Detect which cell encompasses the target text, then output its [X, Y] center coordinate. 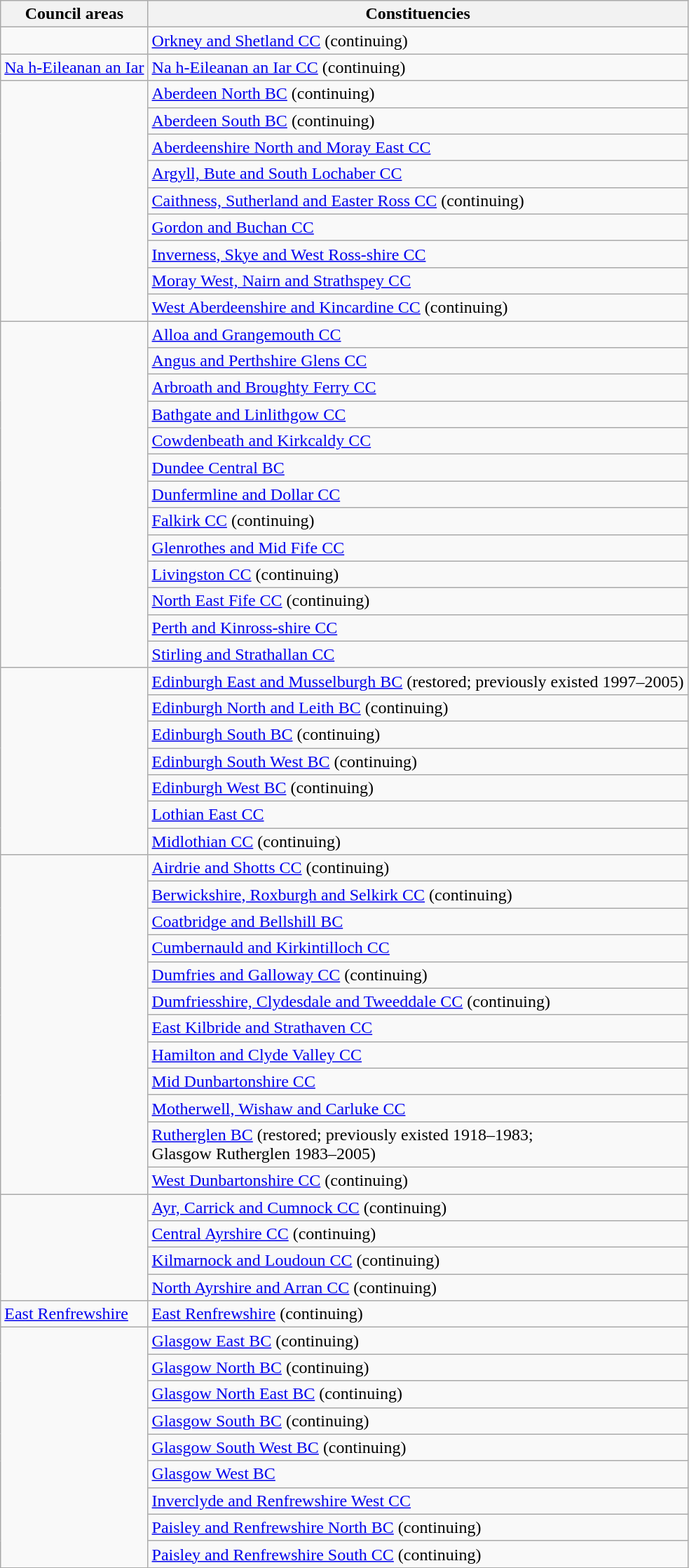
Edinburgh West BC (continuing) [418, 788]
Berwickshire, Roxburgh and Selkirk CC (continuing) [418, 895]
Rutherglen BC (restored; previously existed 1918–1983;Glasgow Rutherglen 1983–2005) [418, 1144]
Glasgow East BC (continuing) [418, 1341]
Glasgow North BC (continuing) [418, 1367]
Glasgow North East BC (continuing) [418, 1394]
Dundee Central BC [418, 468]
Aberdeen South BC (continuing) [418, 121]
East Renfrewshire (continuing) [418, 1314]
Cumbernauld and Kirkintilloch CC [418, 948]
East Kilbride and Strathaven CC [418, 1028]
Gordon and Buchan CC [418, 227]
Edinburgh South West BC (continuing) [418, 761]
West Aberdeenshire and Kincardine CC (continuing) [418, 307]
Glenrothes and Mid Fife CC [418, 548]
Perth and Kinross-shire CC [418, 628]
West Dunbartonshire CC (continuing) [418, 1180]
Na h-Eileanan an Iar [74, 67]
Midlothian CC (continuing) [418, 842]
Moray West, Nairn and Strathspey CC [418, 281]
Glasgow South BC (continuing) [418, 1421]
Kilmarnock and Loudoun CC (continuing) [418, 1261]
East Renfrewshire [74, 1314]
Coatbridge and Bellshill BC [418, 921]
Inverclyde and Renfrewshire West CC [418, 1501]
Alloa and Grangemouth CC [418, 334]
North East Fife CC (continuing) [418, 601]
North Ayrshire and Arran CC (continuing) [418, 1287]
Inverness, Skye and West Ross-shire CC [418, 254]
Ayr, Carrick and Cumnock CC (continuing) [418, 1207]
Aberdeen North BC (continuing) [418, 94]
Edinburgh South BC (continuing) [418, 734]
Bathgate and Linlithgow CC [418, 414]
Edinburgh North and Leith BC (continuing) [418, 708]
Dunfermline and Dollar CC [418, 494]
Lothian East CC [418, 815]
Livingston CC (continuing) [418, 574]
Mid Dunbartonshire CC [418, 1081]
Orkney and Shetland CC (continuing) [418, 41]
Cowdenbeath and Kirkcaldy CC [418, 441]
Dumfriesshire, Clydesdale and Tweeddale CC (continuing) [418, 1001]
Council areas [74, 14]
Arbroath and Broughty Ferry CC [418, 388]
Paisley and Renfrewshire South CC (continuing) [418, 1554]
Argyll, Bute and South Lochaber CC [418, 174]
Falkirk CC (continuing) [418, 521]
Angus and Perthshire Glens CC [418, 361]
Stirling and Strathallan CC [418, 654]
Central Ayrshire CC (continuing) [418, 1234]
Edinburgh East and Musselburgh BC (restored; previously existed 1997–2005) [418, 681]
Hamilton and Clyde Valley CC [418, 1055]
Glasgow West BC [418, 1474]
Na h-Eileanan an Iar CC (continuing) [418, 67]
Airdrie and Shotts CC (continuing) [418, 868]
Glasgow South West BC (continuing) [418, 1447]
Constituencies [418, 14]
Caithness, Sutherland and Easter Ross CC (continuing) [418, 201]
Dumfries and Galloway CC (continuing) [418, 975]
Motherwell, Wishaw and Carluke CC [418, 1108]
Aberdeenshire North and Moray East CC [418, 147]
Paisley and Renfrewshire North BC (continuing) [418, 1527]
